Return the (x, y) coordinate for the center point of the cell that contains the specified text.  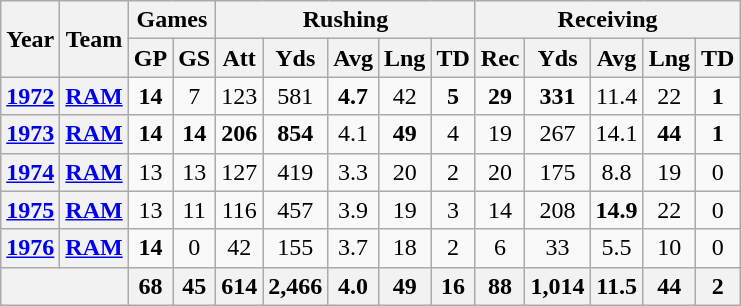
127 (240, 172)
6 (500, 248)
4.1 (354, 134)
175 (558, 172)
68 (150, 286)
1976 (30, 248)
1975 (30, 210)
GS (194, 58)
Rec (500, 58)
4.0 (354, 286)
Games (172, 20)
331 (558, 96)
Att (240, 58)
14.1 (616, 134)
3 (453, 210)
Receiving (608, 20)
Team (94, 39)
88 (500, 286)
854 (296, 134)
7 (194, 96)
3.7 (354, 248)
1,014 (558, 286)
155 (296, 248)
10 (669, 248)
11.4 (616, 96)
GP (150, 58)
18 (404, 248)
1974 (30, 172)
8.8 (616, 172)
11 (194, 210)
123 (240, 96)
3.3 (354, 172)
5.5 (616, 248)
208 (558, 210)
457 (296, 210)
1972 (30, 96)
4.7 (354, 96)
267 (558, 134)
14.9 (616, 210)
16 (453, 286)
614 (240, 286)
Year (30, 39)
45 (194, 286)
419 (296, 172)
29 (500, 96)
206 (240, 134)
116 (240, 210)
581 (296, 96)
1973 (30, 134)
2,466 (296, 286)
4 (453, 134)
11.5 (616, 286)
33 (558, 248)
5 (453, 96)
Rushing (346, 20)
3.9 (354, 210)
